Locate the cell with the specified text and output its (X, Y) center coordinate. 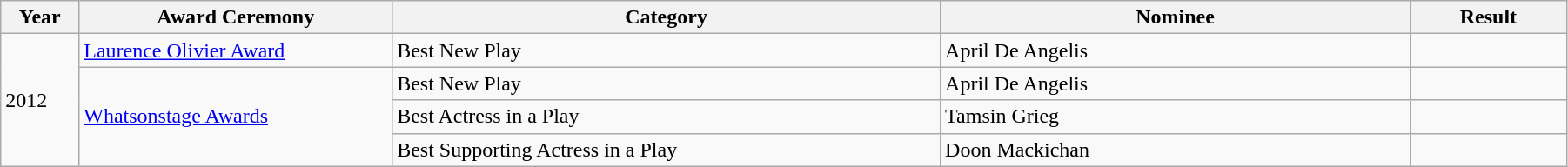
Tamsin Grieg (1176, 117)
Category (667, 17)
Nominee (1176, 17)
Year (40, 17)
Doon Mackichan (1176, 150)
Whatsonstage Awards (236, 117)
Best Supporting Actress in a Play (667, 150)
Award Ceremony (236, 17)
Best Actress in a Play (667, 117)
2012 (40, 100)
Result (1488, 17)
Laurence Olivier Award (236, 50)
